Return the [X, Y] coordinate for the center point of the cell that contains the specified text.  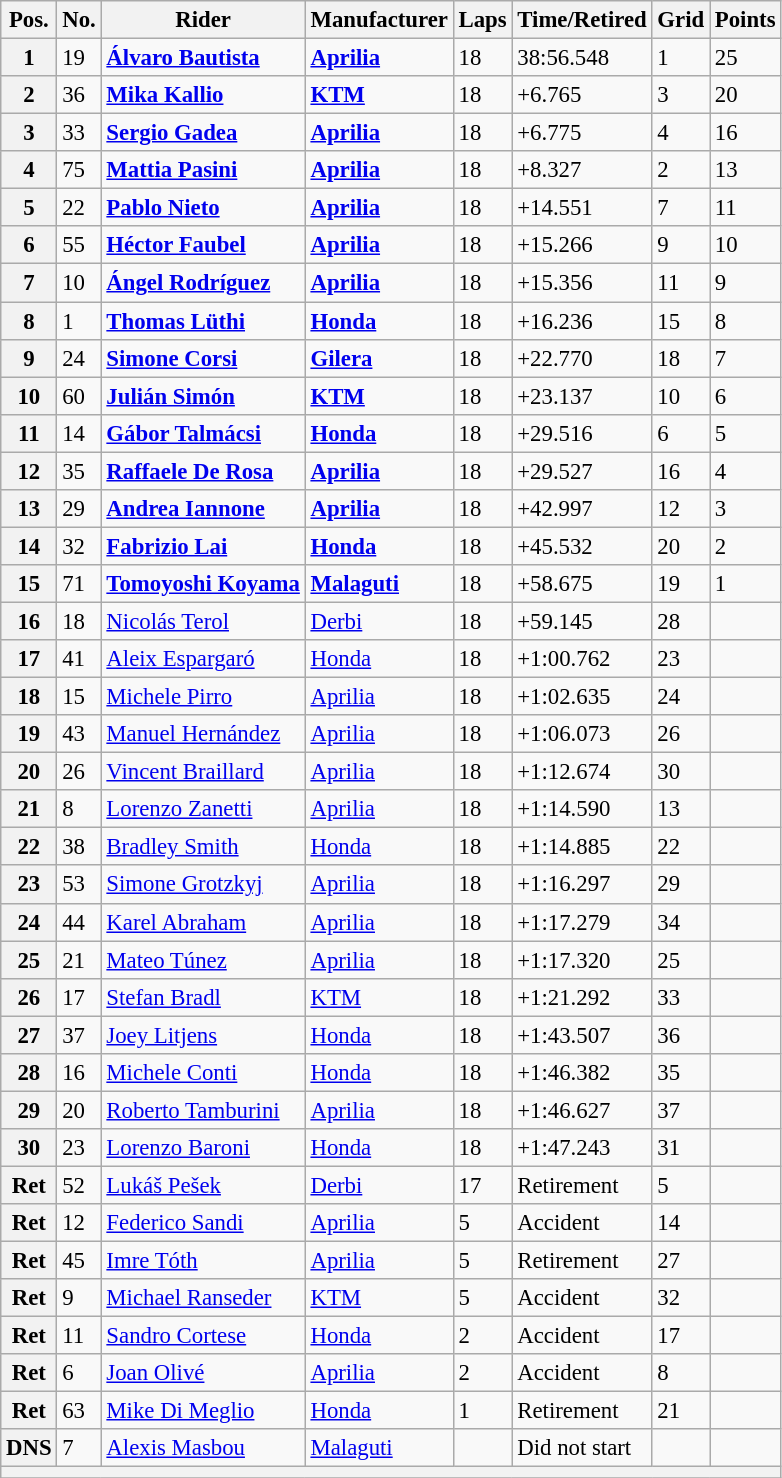
Mika Kallio [203, 95]
+15.266 [582, 245]
Rider [203, 20]
Tomoyoshi Koyama [203, 584]
Nicolás Terol [203, 621]
Lorenzo Zanetti [203, 809]
+23.137 [582, 396]
55 [79, 245]
43 [79, 734]
Mike Di Meglio [203, 1411]
Karel Abraham [203, 922]
Joey Litjens [203, 1035]
+1:46.627 [582, 1110]
Gábor Talmácsi [203, 433]
Alexis Masbou [203, 1449]
38:56.548 [582, 58]
Thomas Lüthi [203, 321]
+45.532 [582, 546]
+1:06.073 [582, 734]
Fabrizio Lai [203, 546]
Lukáš Pešek [203, 1185]
+15.356 [582, 283]
+8.327 [582, 170]
Michele Pirro [203, 697]
+58.675 [582, 584]
53 [79, 885]
+1:17.279 [582, 922]
+1:46.382 [582, 1073]
Héctor Faubel [203, 245]
75 [79, 170]
Manufacturer [379, 20]
71 [79, 584]
Mateo Túnez [203, 960]
Michele Conti [203, 1073]
+1:12.674 [582, 772]
44 [79, 922]
45 [79, 1261]
Time/Retired [582, 20]
Vincent Braillard [203, 772]
Points [746, 20]
Federico Sandi [203, 1223]
41 [79, 659]
+6.775 [582, 133]
+1:14.590 [582, 809]
Ángel Rodríguez [203, 283]
+1:17.320 [582, 960]
Joan Olivé [203, 1373]
38 [79, 847]
+29.527 [582, 471]
Bradley Smith [203, 847]
Álvaro Bautista [203, 58]
Raffaele De Rosa [203, 471]
Did not start [582, 1449]
DNS [29, 1449]
Mattia Pasini [203, 170]
Roberto Tamburini [203, 1110]
Simone Corsi [203, 358]
Aleix Espargaró [203, 659]
Michael Ranseder [203, 1298]
Pos. [29, 20]
Grid [680, 20]
Andrea Iannone [203, 509]
Pablo Nieto [203, 208]
+14.551 [582, 208]
+6.765 [582, 95]
52 [79, 1185]
+1:21.292 [582, 997]
31 [680, 1148]
+22.770 [582, 358]
+1:14.885 [582, 847]
63 [79, 1411]
Laps [482, 20]
No. [79, 20]
Simone Grotzkyj [203, 885]
+59.145 [582, 621]
Gilera [379, 358]
Sergio Gadea [203, 133]
Imre Tóth [203, 1261]
Sandro Cortese [203, 1336]
34 [680, 922]
Lorenzo Baroni [203, 1148]
Stefan Bradl [203, 997]
Manuel Hernández [203, 734]
+1:02.635 [582, 697]
+1:43.507 [582, 1035]
Julián Simón [203, 396]
+42.997 [582, 509]
60 [79, 396]
+1:16.297 [582, 885]
+1:00.762 [582, 659]
+16.236 [582, 321]
+1:47.243 [582, 1148]
+29.516 [582, 433]
